From the cell containing the given text, extract its center point as (X, Y) coordinate. 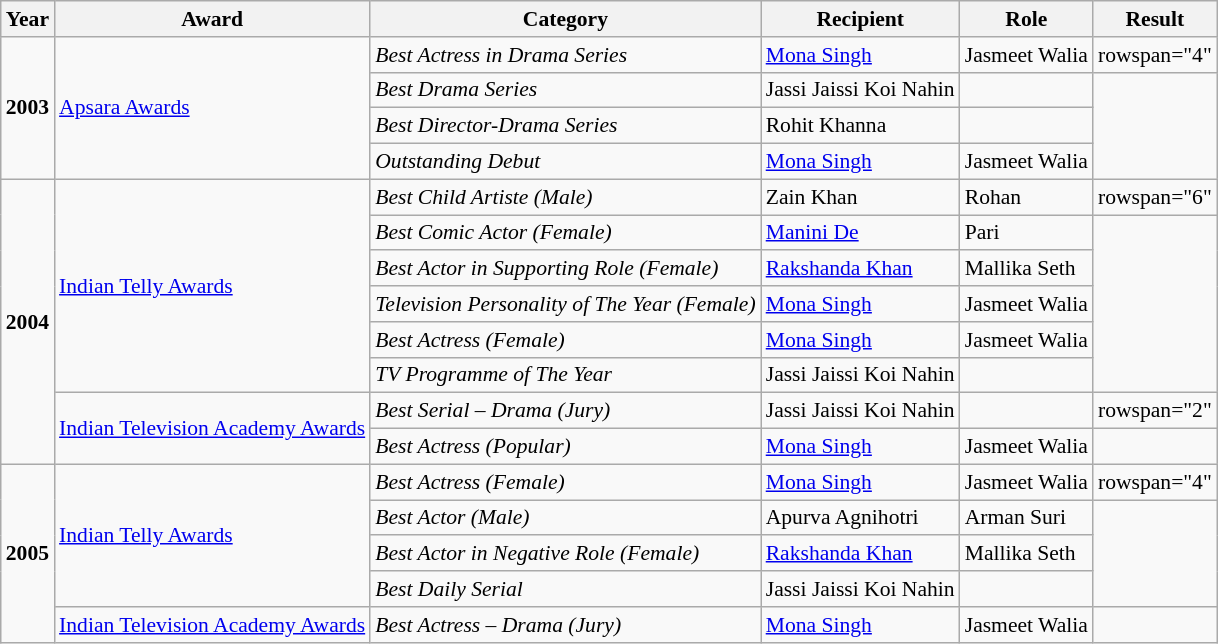
TV Programme of The Year (565, 375)
2005 (28, 553)
Best Actress (Popular) (565, 447)
Best Actor in Negative Role (Female) (565, 554)
Zain Khan (860, 197)
Television Personality of The Year (Female) (565, 304)
Category (565, 19)
Recipient (860, 19)
Result (1155, 19)
Year (28, 19)
Best Child Artiste (Male) (565, 197)
Best Actor (Male) (565, 518)
Best Actress in Drama Series (565, 55)
Role (1026, 19)
Apurva Agnihotri (860, 518)
Outstanding Debut (565, 162)
Rohan (1026, 197)
Best Comic Actor (Female) (565, 233)
2004 (28, 322)
Rohit Khanna (860, 126)
Best Actress – Drama (Jury) (565, 625)
Best Serial – Drama (Jury) (565, 411)
Arman Suri (1026, 518)
Manini De (860, 233)
2003 (28, 108)
rowspan="2" (1155, 411)
Best Director-Drama Series (565, 126)
Pari (1026, 233)
Best Actor in Supporting Role (Female) (565, 269)
Best Drama Series (565, 90)
Best Daily Serial (565, 589)
Apsara Awards (212, 108)
rowspan="6" (1155, 197)
Award (212, 19)
